Identify which cell holds the provided text, then report its (x, y) central coordinate. 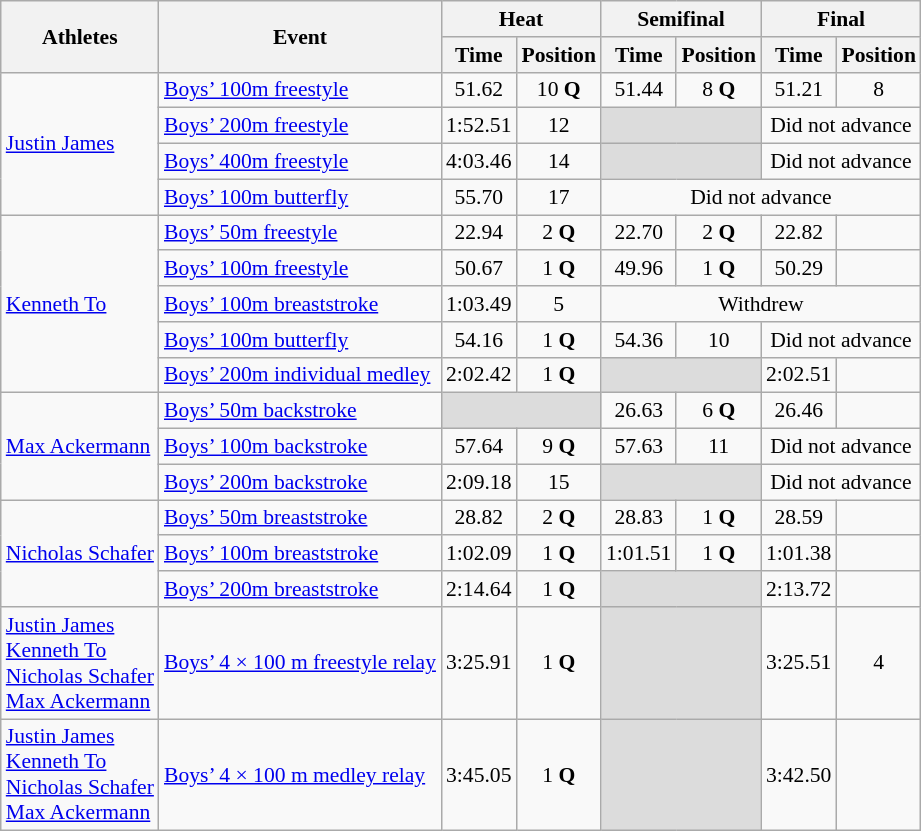
Semifinal (681, 19)
Boys’ 200m individual medley (300, 375)
12 (558, 126)
Boys’ 50m backstroke (300, 411)
26.46 (798, 411)
2:14.64 (478, 589)
Boys’ 200m freestyle (300, 126)
3:42.50 (798, 775)
Boys’ 200m backstroke (300, 482)
28.59 (798, 518)
2:02.42 (478, 375)
2:02.51 (798, 375)
51.44 (638, 90)
1:02.09 (478, 554)
9 Q (558, 447)
Boys’ 100m backstroke (300, 447)
49.96 (638, 269)
10 Q (558, 90)
54.16 (478, 340)
10 (718, 340)
Event (300, 36)
Boys’ 400m freestyle (300, 162)
Boys’ 4 × 100 m freestyle relay (300, 663)
1:01.51 (638, 554)
22.70 (638, 233)
4:03.46 (478, 162)
3:25.51 (798, 663)
6 Q (718, 411)
5 (558, 304)
26.63 (638, 411)
1:52.51 (478, 126)
51.21 (798, 90)
1:01.38 (798, 554)
4 (878, 663)
Boys’ 200m breaststroke (300, 589)
28.83 (638, 518)
57.63 (638, 447)
22.82 (798, 233)
2:09.18 (478, 482)
Boys’ 4 × 100 m medley relay (300, 775)
Kenneth To (80, 304)
11 (718, 447)
14 (558, 162)
Boys’ 50m breaststroke (300, 518)
17 (558, 197)
3:45.05 (478, 775)
8 Q (718, 90)
Justin James (80, 143)
Max Ackermann (80, 446)
8 (878, 90)
55.70 (478, 197)
2:13.72 (798, 589)
50.29 (798, 269)
22.94 (478, 233)
28.82 (478, 518)
Withdrew (761, 304)
57.64 (478, 447)
Boys’ 50m freestyle (300, 233)
Athletes (80, 36)
1:03.49 (478, 304)
3:25.91 (478, 663)
15 (558, 482)
54.36 (638, 340)
Final (841, 19)
Nicholas Schafer (80, 554)
50.67 (478, 269)
51.62 (478, 90)
Heat (521, 19)
